Detect which cell encompasses the target text, then output its [X, Y] center coordinate. 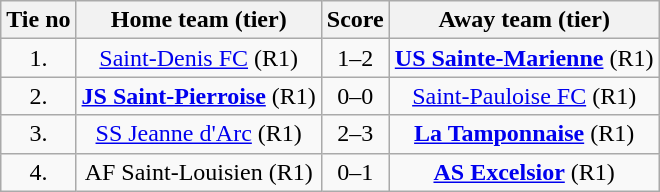
4. [38, 172]
Saint-Pauloise FC (R1) [524, 96]
0–1 [355, 172]
La Tamponnaise (R1) [524, 134]
1. [38, 58]
AS Excelsior (R1) [524, 172]
JS Saint-Pierroise (R1) [198, 96]
SS Jeanne d'Arc (R1) [198, 134]
US Sainte-Marienne (R1) [524, 58]
3. [38, 134]
0–0 [355, 96]
Tie no [38, 20]
AF Saint-Louisien (R1) [198, 172]
2. [38, 96]
Score [355, 20]
1–2 [355, 58]
Away team (tier) [524, 20]
Home team (tier) [198, 20]
2–3 [355, 134]
Saint-Denis FC (R1) [198, 58]
